Extract the (x, y) coordinate from the center of the cell holding the provided text.  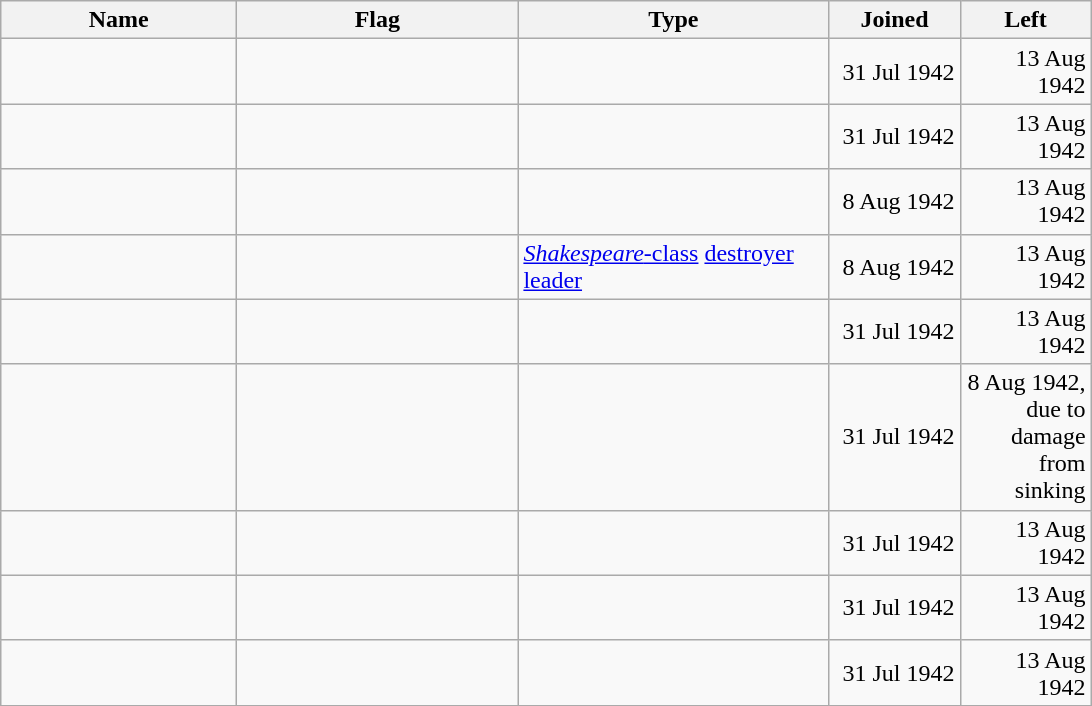
Shakespeare-class destroyer leader (674, 266)
Joined (894, 20)
Flag (378, 20)
Name (119, 20)
Type (674, 20)
Left (1026, 20)
8 Aug 1942, due to damagefrom sinking (1026, 437)
